Search for the cell housing the specified text and yield its [x, y] center coordinate. 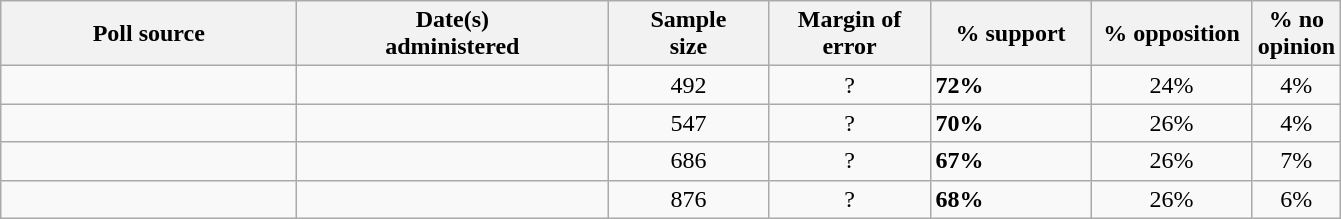
7% [1296, 161]
547 [688, 123]
492 [688, 85]
67% [1010, 161]
Date(s)administered [452, 34]
72% [1010, 85]
876 [688, 199]
70% [1010, 123]
Margin oferror [850, 34]
686 [688, 161]
Poll source [149, 34]
68% [1010, 199]
% support [1010, 34]
6% [1296, 199]
% opposition [1172, 34]
24% [1172, 85]
% no opinion [1296, 34]
Samplesize [688, 34]
